Output the (X, Y) coordinate of the center of the cell containing the given text.  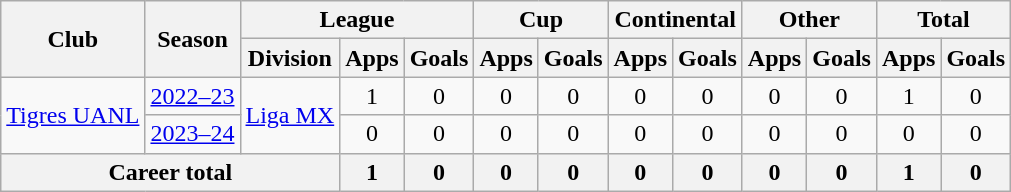
League (357, 20)
Division (290, 58)
Club (73, 39)
Continental (675, 20)
Liga MX (290, 115)
2023–24 (192, 134)
Career total (170, 172)
Season (192, 39)
Total (943, 20)
Cup (541, 20)
Tigres UANL (73, 115)
2022–23 (192, 96)
Other (809, 20)
